Extract the (X, Y) coordinate from the center of the cell holding the provided text.  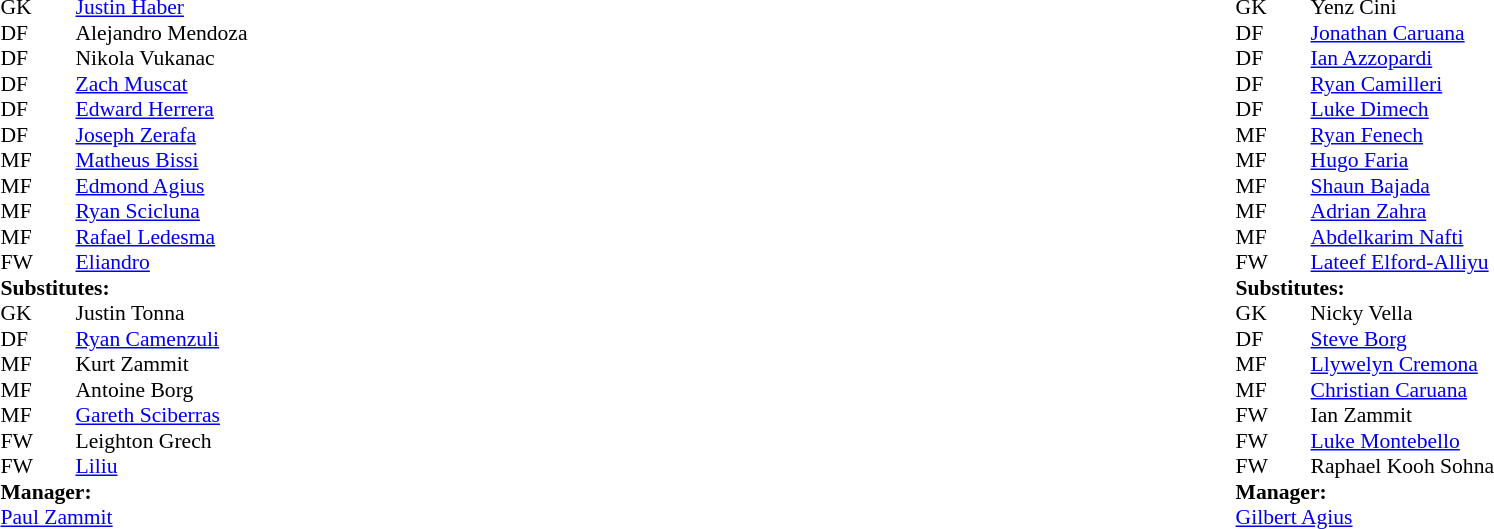
Liliu (162, 467)
Zach Muscat (162, 84)
Edward Herrera (162, 109)
Ian Azzopardi (1402, 59)
Rafael Ledesma (162, 237)
Llywelyn Cremona (1402, 365)
Kurt Zammit (162, 365)
Lateef Elford-Alliyu (1402, 263)
Nicky Vella (1402, 313)
Raphael Kooh Sohna (1402, 467)
Steve Borg (1402, 339)
Ryan Scicluna (162, 211)
Luke Dimech (1402, 109)
Leighton Grech (162, 441)
Ryan Camenzuli (162, 339)
Abdelkarim Nafti (1402, 237)
Christian Caruana (1402, 390)
Matheus Bissi (162, 161)
Justin Tonna (162, 313)
Joseph Zerafa (162, 135)
Ian Zammit (1402, 415)
Jonathan Caruana (1402, 33)
Ryan Fenech (1402, 135)
Hugo Faria (1402, 161)
Shaun Bajada (1402, 186)
Antoine Borg (162, 390)
Alejandro Mendoza (162, 33)
Gareth Sciberras (162, 415)
Luke Montebello (1402, 441)
Adrian Zahra (1402, 211)
Edmond Agius (162, 186)
Nikola Vukanac (162, 59)
Eliandro (162, 263)
Ryan Camilleri (1402, 84)
